From the cell containing the given text, extract its center point as (X, Y) coordinate. 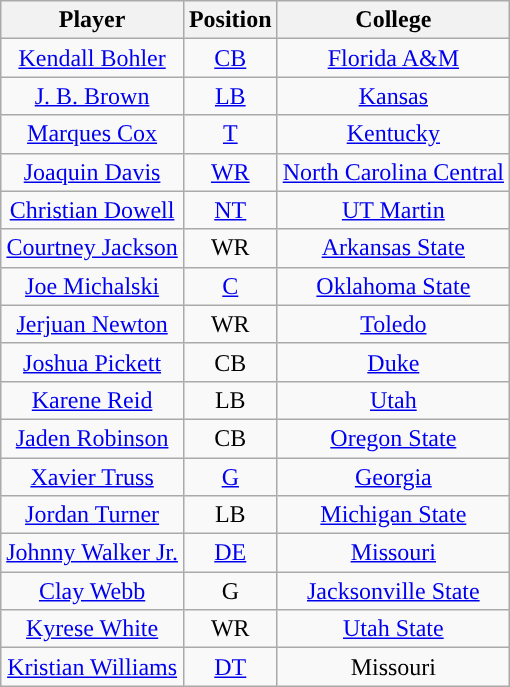
UT Martin (393, 210)
Florida A&M (393, 58)
Xavier Truss (92, 477)
Christian Dowell (92, 210)
Kendall Bohler (92, 58)
Michigan State (393, 515)
Kentucky (393, 134)
Kyrese White (92, 629)
College (393, 20)
Utah (393, 400)
Georgia (393, 477)
Arkansas State (393, 248)
Joshua Pickett (92, 362)
Jacksonville State (393, 591)
Oklahoma State (393, 286)
Clay Webb (92, 591)
Utah State (393, 629)
C (230, 286)
Kansas (393, 96)
Courtney Jackson (92, 248)
DT (230, 667)
Kristian Williams (92, 667)
Oregon State (393, 438)
North Carolina Central (393, 172)
Toledo (393, 324)
DE (230, 553)
Joe Michalski (92, 286)
Jaden Robinson (92, 438)
Position (230, 20)
Johnny Walker Jr. (92, 553)
NT (230, 210)
Jordan Turner (92, 515)
J. B. Brown (92, 96)
Jerjuan Newton (92, 324)
Joaquin Davis (92, 172)
Player (92, 20)
Duke (393, 362)
Karene Reid (92, 400)
T (230, 134)
Marques Cox (92, 134)
